Capture the cell that displays the provided text and extract its (X, Y) central coordinate. 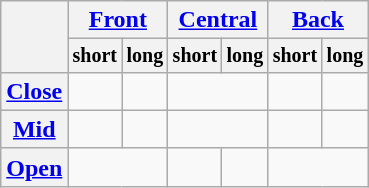
Central (218, 20)
Front (118, 20)
Back (318, 20)
Open (34, 167)
Mid (34, 129)
Close (34, 91)
